For the text-containing cell, return its midpoint in (x, y) coordinate format. 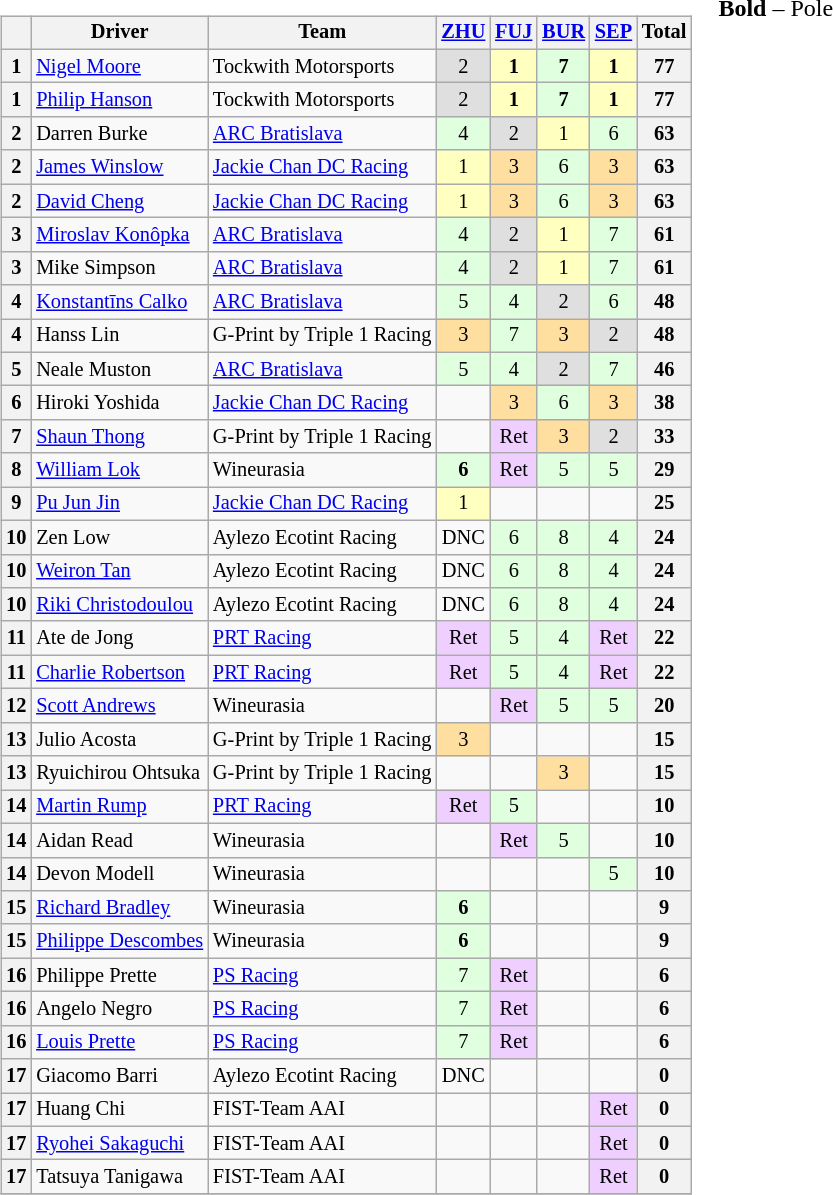
Darren Burke (120, 134)
Julio Acosta (120, 739)
Ryohei Sakaguchi (120, 1143)
Philip Hanson (120, 100)
29 (664, 470)
Richard Bradley (120, 908)
Weiron Tan (120, 571)
Scott Andrews (120, 706)
Ate de Jong (120, 638)
Charlie Robertson (120, 672)
FUJ (514, 33)
Philippe Prette (120, 975)
Devon Modell (120, 874)
38 (664, 403)
Riki Christodoulou (120, 605)
Hanss Lin (120, 336)
SEP (614, 33)
Total (664, 33)
Tatsuya Tanigawa (120, 1177)
Giacomo Barri (120, 1076)
Konstantīns Calko (120, 302)
33 (664, 437)
Ryuichirou Ohtsuka (120, 773)
20 (664, 706)
Hiroki Yoshida (120, 403)
25 (664, 504)
Aidan Read (120, 840)
Mike Simpson (120, 268)
Martin Rump (120, 807)
Louis Prette (120, 1042)
David Cheng (120, 201)
Neale Muston (120, 369)
Miroslav Konôpka (120, 235)
46 (664, 369)
12 (16, 706)
Angelo Negro (120, 1009)
Shaun Thong (120, 437)
Philippe Descombes (120, 941)
Huang Chi (120, 1110)
ZHU (463, 33)
Team (322, 33)
James Winslow (120, 167)
Zen Low (120, 537)
Pu Jun Jin (120, 504)
Driver (120, 33)
William Lok (120, 470)
Nigel Moore (120, 66)
BUR (564, 33)
